Extract the (x, y) coordinate from the center of the cell holding the provided text.  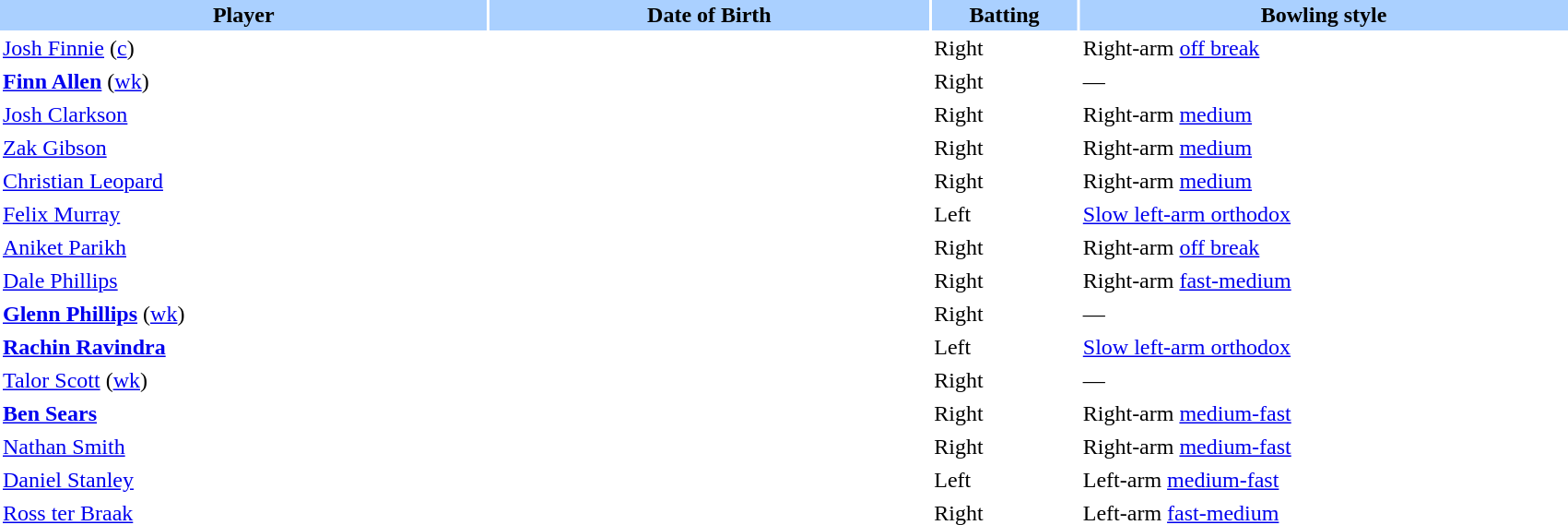
Josh Clarkson (243, 114)
Ben Sears (243, 413)
Date of Birth (710, 15)
Felix Murray (243, 214)
Left-arm medium-fast (1324, 480)
Bowling style (1324, 15)
Josh Finnie (c) (243, 48)
Talor Scott (wk) (243, 380)
Dale Phillips (243, 280)
Finn Allen (wk) (243, 81)
Zak Gibson (243, 148)
Christian Leopard (243, 181)
Aniket Parikh (243, 247)
Glenn Phillips (wk) (243, 314)
Right-arm fast-medium (1324, 280)
Rachin Ravindra (243, 347)
Nathan Smith (243, 447)
Batting (1005, 15)
Player (243, 15)
Daniel Stanley (243, 480)
